From the cell containing the given text, extract its center point as [X, Y] coordinate. 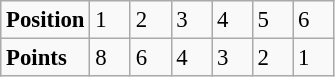
Position [46, 20]
5 [272, 20]
Points [46, 58]
8 [110, 58]
